Search for the cell housing the specified text and yield its [X, Y] center coordinate. 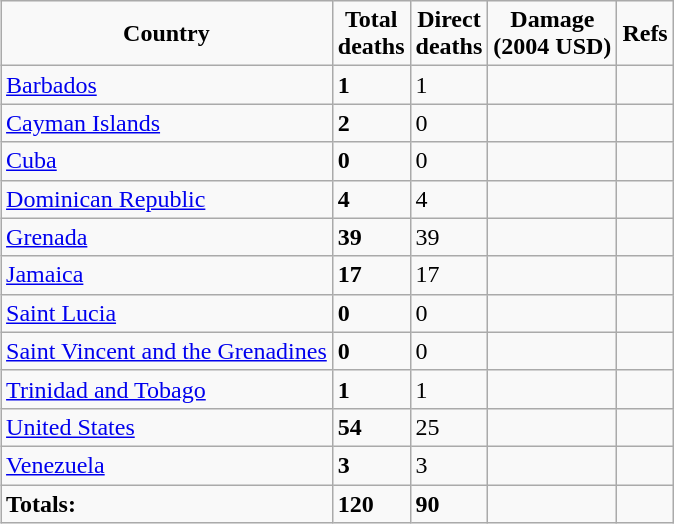
Country [167, 34]
Venezuela [167, 465]
Saint Vincent and the Grenadines [167, 351]
Dominican Republic [167, 199]
Jamaica [167, 275]
Totals: [167, 503]
United States [167, 427]
Directdeaths [449, 34]
120 [371, 503]
Damage(2004 USD) [552, 34]
25 [449, 427]
Saint Lucia [167, 313]
Totaldeaths [371, 34]
90 [449, 503]
Refs [645, 34]
2 [371, 123]
Grenada [167, 237]
Cuba [167, 161]
Trinidad and Tobago [167, 389]
54 [371, 427]
Barbados [167, 85]
Cayman Islands [167, 123]
